Output the (x, y) coordinate of the center of the cell containing the given text.  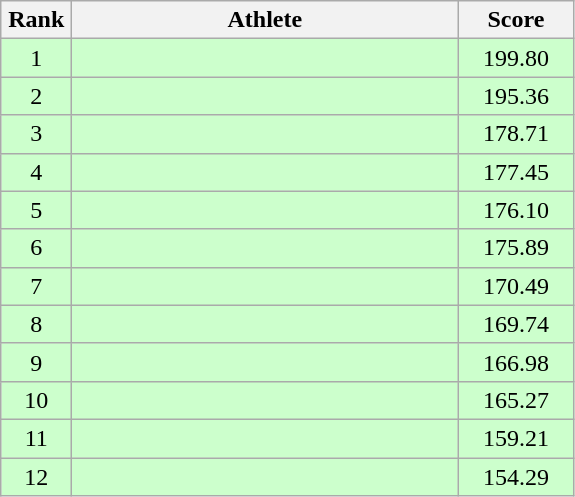
10 (36, 400)
4 (36, 172)
7 (36, 286)
Rank (36, 20)
169.74 (516, 324)
159.21 (516, 438)
166.98 (516, 362)
165.27 (516, 400)
Score (516, 20)
3 (36, 134)
12 (36, 477)
9 (36, 362)
Athlete (265, 20)
170.49 (516, 286)
2 (36, 96)
175.89 (516, 248)
6 (36, 248)
178.71 (516, 134)
8 (36, 324)
177.45 (516, 172)
195.36 (516, 96)
154.29 (516, 477)
5 (36, 210)
1 (36, 58)
199.80 (516, 58)
176.10 (516, 210)
11 (36, 438)
